Search for the cell housing the specified text and yield its [X, Y] center coordinate. 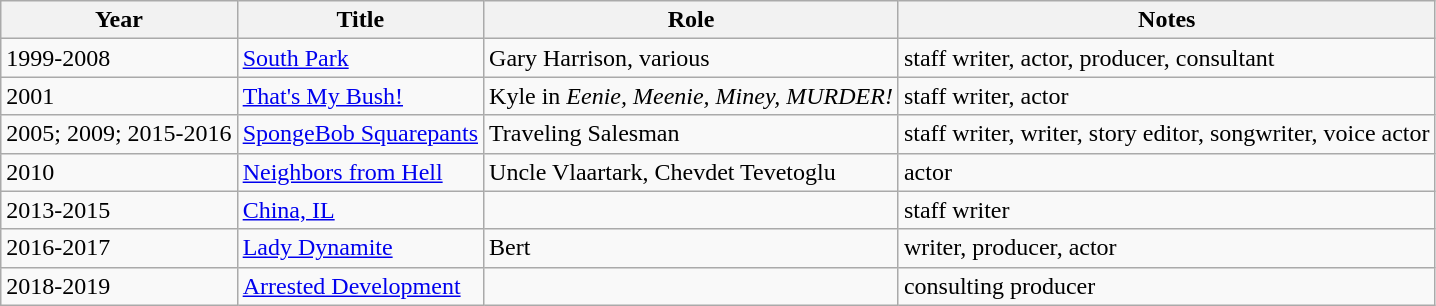
Neighbors from Hell [360, 172]
SpongeBob Squarepants [360, 134]
South Park [360, 58]
Year [119, 20]
Notes [1166, 20]
Arrested Development [360, 286]
Lady Dynamite [360, 248]
Gary Harrison, various [692, 58]
Kyle in Eenie, Meenie, Miney, MURDER! [692, 96]
2005; 2009; 2015-2016 [119, 134]
2013-2015 [119, 210]
China, IL [360, 210]
2016-2017 [119, 248]
writer, producer, actor [1166, 248]
Title [360, 20]
actor [1166, 172]
staff writer, writer, story editor, songwriter, voice actor [1166, 134]
Traveling Salesman [692, 134]
consulting producer [1166, 286]
2010 [119, 172]
Uncle Vlaartark, Chevdet Tevetoglu [692, 172]
Bert [692, 248]
Role [692, 20]
staff writer, actor [1166, 96]
staff writer [1166, 210]
staff writer, actor, producer, consultant [1166, 58]
2018-2019 [119, 286]
That's My Bush! [360, 96]
2001 [119, 96]
1999-2008 [119, 58]
